Return [X, Y] of the center of cell containing provided text 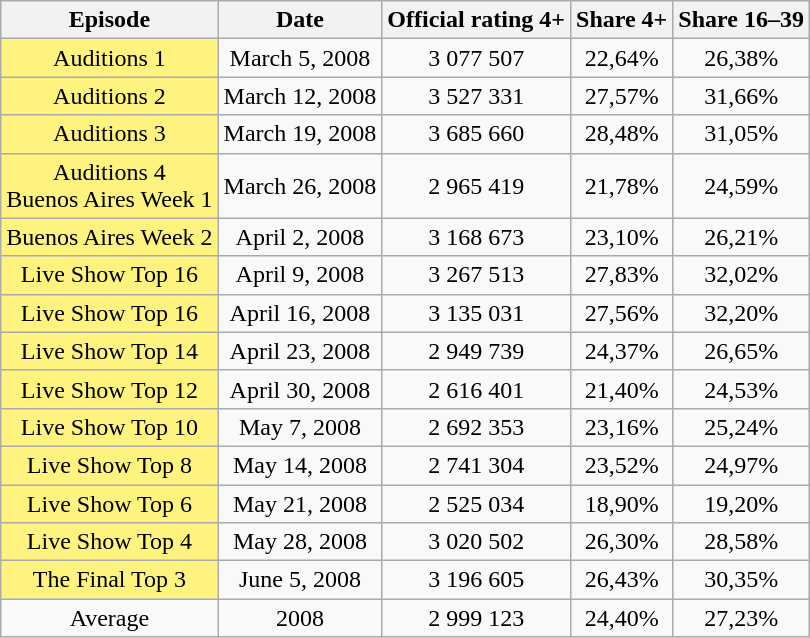
26,65% [742, 351]
March 26, 2008 [300, 186]
26,30% [622, 542]
April 2, 2008 [300, 237]
Auditions 1 [110, 58]
Live Show Top 8 [110, 465]
24,40% [622, 618]
3 168 673 [476, 237]
25,24% [742, 427]
Auditions 4Buenos Aires Week 1 [110, 186]
March 19, 2008 [300, 134]
28,58% [742, 542]
31,66% [742, 96]
Share 4+ [622, 20]
23,16% [622, 427]
2 999 123 [476, 618]
The Final Top 3 [110, 580]
30,35% [742, 580]
18,90% [622, 503]
24,97% [742, 465]
2 616 401 [476, 389]
3 685 660 [476, 134]
23,52% [622, 465]
Live Show Top 10 [110, 427]
21,40% [622, 389]
April 16, 2008 [300, 313]
May 7, 2008 [300, 427]
May 14, 2008 [300, 465]
Live Show Top 12 [110, 389]
27,83% [622, 275]
3 020 502 [476, 542]
March 12, 2008 [300, 96]
Date [300, 20]
26,38% [742, 58]
April 23, 2008 [300, 351]
May 28, 2008 [300, 542]
Average [110, 618]
23,10% [622, 237]
21,78% [622, 186]
Official rating 4+ [476, 20]
Auditions 2 [110, 96]
April 9, 2008 [300, 275]
3 135 031 [476, 313]
2008 [300, 618]
24,59% [742, 186]
3 077 507 [476, 58]
2 741 304 [476, 465]
Live Show Top 6 [110, 503]
26,21% [742, 237]
24,37% [622, 351]
3 267 513 [476, 275]
2 692 353 [476, 427]
Live Show Top 4 [110, 542]
May 21, 2008 [300, 503]
Auditions 3 [110, 134]
Buenos Aires Week 2 [110, 237]
22,64% [622, 58]
3 196 605 [476, 580]
32,02% [742, 275]
24,53% [742, 389]
April 30, 2008 [300, 389]
March 5, 2008 [300, 58]
26,43% [622, 580]
2 525 034 [476, 503]
19,20% [742, 503]
Episode [110, 20]
27,56% [622, 313]
2 949 739 [476, 351]
Share 16–39 [742, 20]
27,23% [742, 618]
31,05% [742, 134]
28,48% [622, 134]
June 5, 2008 [300, 580]
27,57% [622, 96]
3 527 331 [476, 96]
2 965 419 [476, 186]
32,20% [742, 313]
Live Show Top 14 [110, 351]
